Find where the given text appears and provide that cell's center as (x, y) coordinate. 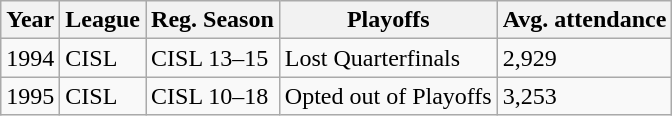
1994 (30, 58)
Opted out of Playoffs (388, 96)
Playoffs (388, 20)
3,253 (584, 96)
1995 (30, 96)
League (103, 20)
Avg. attendance (584, 20)
Year (30, 20)
Reg. Season (213, 20)
Lost Quarterfinals (388, 58)
CISL 10–18 (213, 96)
CISL 13–15 (213, 58)
2,929 (584, 58)
